Pinpoint the cell where the given text exists, returning its (X, Y) midpoint coordinate. 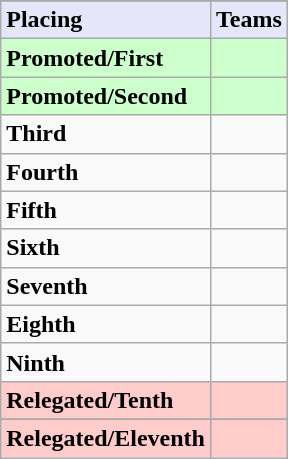
Ninth (106, 362)
Eighth (106, 324)
Teams (248, 20)
Fourth (106, 172)
Relegated/Eleventh (106, 438)
Third (106, 134)
Promoted/First (106, 58)
Sixth (106, 248)
Fifth (106, 210)
Seventh (106, 286)
Placing (106, 20)
Promoted/Second (106, 96)
Relegated/Tenth (106, 400)
